Provide the [x, y] coordinate of the cell's center where the given text is located.  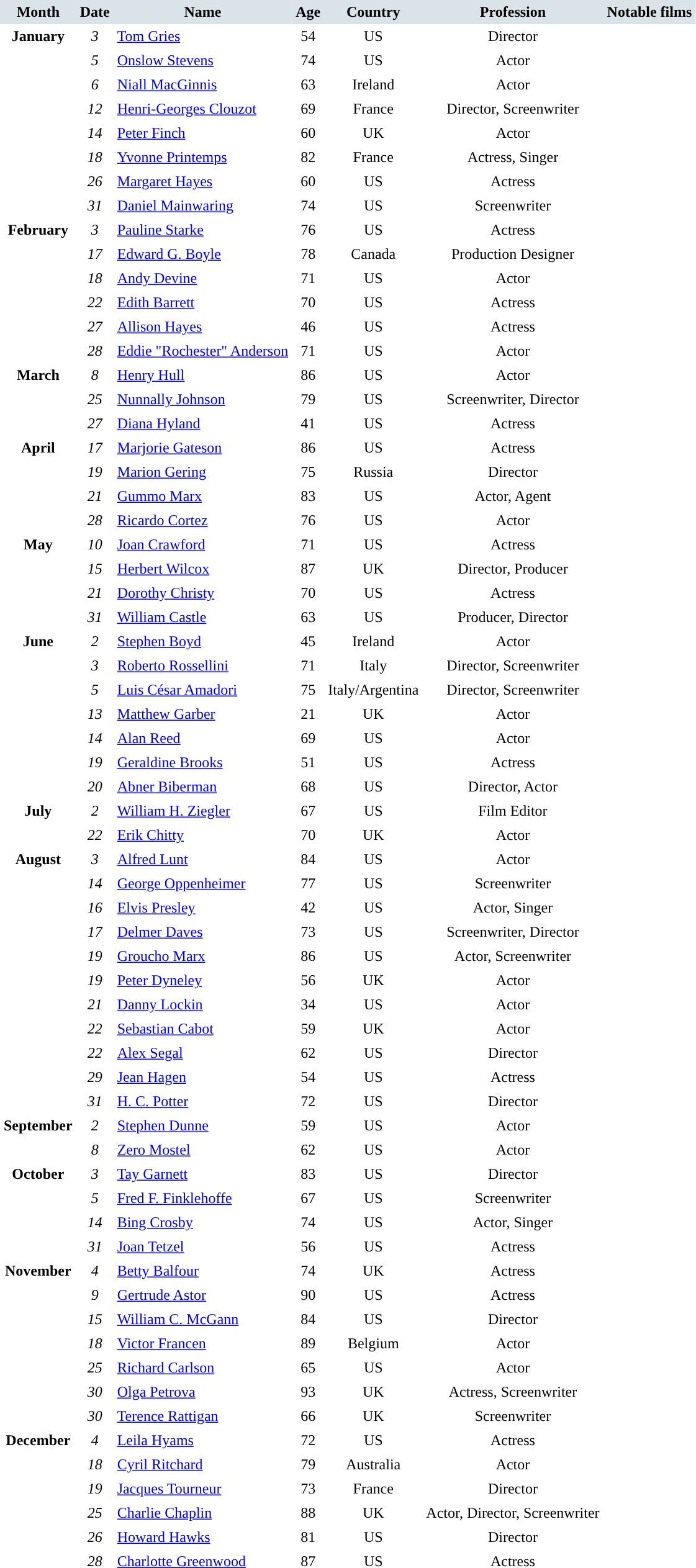
Marjorie Gateson [203, 448]
12 [95, 109]
Peter Finch [203, 133]
Belgium [373, 1343]
Producer, Director [513, 617]
Joan Crawford [203, 545]
Groucho Marx [203, 956]
Italy [373, 665]
William Castle [203, 617]
Fred F. Finklehoffe [203, 1198]
Elvis Presley [203, 908]
Margaret Hayes [203, 181]
Actor, Agent [513, 497]
Notable films [649, 12]
William H. Ziegler [203, 811]
Tay Garnett [203, 1174]
66 [308, 1417]
Diana Hyland [203, 423]
93 [308, 1392]
Daniel Mainwaring [203, 206]
Bing Crosby [203, 1223]
Eddie "Rochester" Anderson [203, 351]
William C. McGann [203, 1320]
Erik Chitty [203, 836]
July [38, 823]
Henry Hull [203, 375]
Russia [373, 472]
H. C. Potter [203, 1101]
Richard Carlson [203, 1368]
April [38, 484]
Dorothy Christy [203, 593]
13 [95, 714]
Yvonne Printemps [203, 158]
Gummo Marx [203, 497]
Production Designer [513, 255]
Director, Actor [513, 787]
Alfred Lunt [203, 859]
Name [203, 12]
Ricardo Cortez [203, 520]
9 [95, 1295]
October [38, 1210]
51 [308, 762]
Roberto Rossellini [203, 665]
Herbert Wilcox [203, 569]
Terence Rattigan [203, 1417]
November [38, 1343]
Victor Francen [203, 1343]
Alex Segal [203, 1053]
Betty Balfour [203, 1271]
Cyril Ritchard [203, 1465]
Actor, Director, Screenwriter [513, 1513]
Peter Dyneley [203, 981]
Nunnally Johnson [203, 400]
Andy Devine [203, 278]
Allison Hayes [203, 327]
Director, Producer [513, 569]
6 [95, 84]
Country [373, 12]
41 [308, 423]
Marion Gering [203, 472]
Zero Mostel [203, 1150]
46 [308, 327]
Profession [513, 12]
Charlie Chaplin [203, 1513]
March [38, 400]
Canada [373, 255]
82 [308, 158]
Niall MacGinnis [203, 84]
Leila Hyams [203, 1440]
42 [308, 908]
Australia [373, 1465]
Joan Tetzel [203, 1246]
Pauline Starke [203, 230]
Matthew Garber [203, 714]
Stephen Dunne [203, 1126]
Onslow Stevens [203, 61]
September [38, 1138]
89 [308, 1343]
George Oppenheimer [203, 884]
June [38, 714]
Delmer Daves [203, 932]
Actress, Screenwriter [513, 1392]
Age [308, 12]
90 [308, 1295]
10 [95, 545]
Edward G. Boyle [203, 255]
Tom Gries [203, 36]
Luis César Amadori [203, 690]
Date [95, 12]
68 [308, 787]
Jacques Tourneur [203, 1489]
Actress, Singer [513, 158]
Sebastian Cabot [203, 1029]
34 [308, 1004]
August [38, 981]
88 [308, 1513]
78 [308, 255]
Abner Biberman [203, 787]
45 [308, 642]
Italy/Argentina [373, 690]
February [38, 291]
Alan Reed [203, 739]
Danny Lockin [203, 1004]
Actor, Screenwriter [513, 956]
May [38, 581]
Month [38, 12]
Film Editor [513, 811]
77 [308, 884]
Stephen Boyd [203, 642]
Henri-Georges Clouzot [203, 109]
87 [308, 569]
29 [95, 1078]
Olga Petrova [203, 1392]
Geraldine Brooks [203, 762]
16 [95, 908]
Howard Hawks [203, 1537]
Edith Barrett [203, 303]
81 [308, 1537]
Jean Hagen [203, 1078]
Gertrude Astor [203, 1295]
65 [308, 1368]
January [38, 121]
20 [95, 787]
